Locate the cell with the specified text and output its [X, Y] center coordinate. 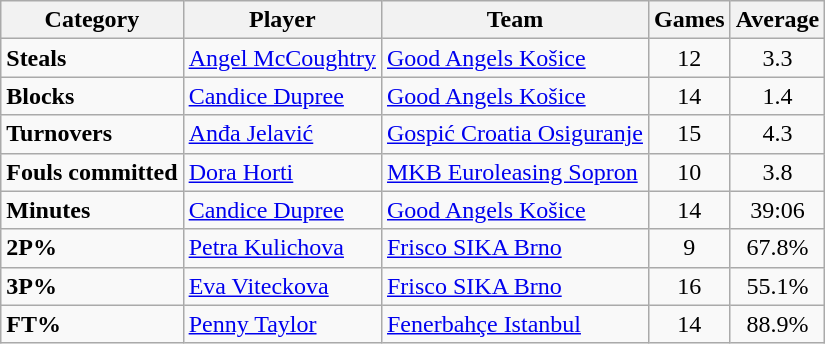
9 [689, 248]
Eva Viteckova [282, 286]
1.4 [778, 96]
3.8 [778, 172]
Penny Taylor [282, 324]
Petra Kulichova [282, 248]
88.9% [778, 324]
Minutes [92, 210]
Fouls committed [92, 172]
MKB Euroleasing Sopron [514, 172]
Anđa Jelavić [282, 134]
Category [92, 20]
15 [689, 134]
67.8% [778, 248]
Games [689, 20]
FT% [92, 324]
Gospić Croatia Osiguranje [514, 134]
Turnovers [92, 134]
2P% [92, 248]
Fenerbahçe Istanbul [514, 324]
3.3 [778, 58]
Blocks [92, 96]
Team [514, 20]
Dora Horti [282, 172]
16 [689, 286]
Player [282, 20]
Steals [92, 58]
Average [778, 20]
12 [689, 58]
10 [689, 172]
3P% [92, 286]
4.3 [778, 134]
55.1% [778, 286]
39:06 [778, 210]
Angel McCoughtry [282, 58]
